Extract the [X, Y] coordinate from the center of the cell holding the provided text.  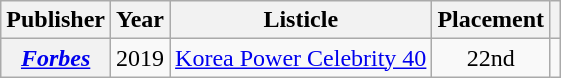
Placement [491, 20]
22nd [491, 58]
Korea Power Celebrity 40 [301, 58]
Listicle [301, 20]
Forbes [56, 58]
Year [140, 20]
Publisher [56, 20]
2019 [140, 58]
